Search for the cell housing the specified text and yield its (X, Y) center coordinate. 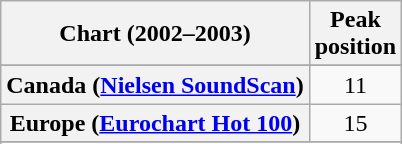
Europe (Eurochart Hot 100) (155, 123)
Canada (Nielsen SoundScan) (155, 85)
Peakposition (355, 34)
11 (355, 85)
Chart (2002–2003) (155, 34)
15 (355, 123)
